Find where the given text appears and provide that cell's center as (x, y) coordinate. 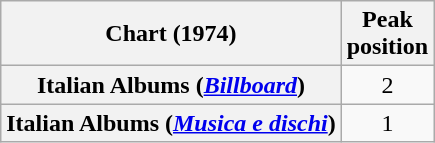
Chart (1974) (171, 34)
1 (387, 123)
Italian Albums (Billboard) (171, 85)
Peakposition (387, 34)
2 (387, 85)
Italian Albums (Musica e dischi) (171, 123)
